Return the [x, y] coordinate for the center point of the cell that contains the specified text.  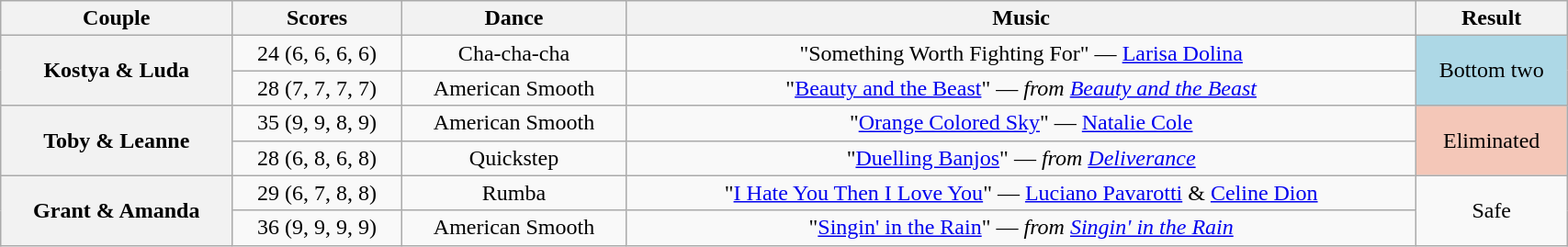
Couple [117, 18]
Eliminated [1492, 140]
Rumba [513, 193]
Toby & Leanne [117, 140]
Safe [1492, 210]
Quickstep [513, 158]
Scores [318, 18]
24 (6, 6, 6, 6) [318, 53]
Dance [513, 18]
28 (7, 7, 7, 7) [318, 88]
Kostya & Luda [117, 71]
"Beauty and the Beast" — from Beauty and the Beast [1021, 88]
"I Hate You Then I Love You" — Luciano Pavarotti & Celine Dion [1021, 193]
"Orange Colored Sky" — Natalie Cole [1021, 123]
Bottom two [1492, 71]
35 (9, 9, 8, 9) [318, 123]
"Duelling Banjos" — from Deliverance [1021, 158]
36 (9, 9, 9, 9) [318, 228]
29 (6, 7, 8, 8) [318, 193]
28 (6, 8, 6, 8) [318, 158]
Cha-cha-cha [513, 53]
Music [1021, 18]
Result [1492, 18]
Grant & Amanda [117, 210]
"Something Worth Fighting For" — Larisa Dolina [1021, 53]
"Singin' in the Rain" — from Singin' in the Rain [1021, 228]
